Output the (x, y) coordinate of the center of the cell containing the given text.  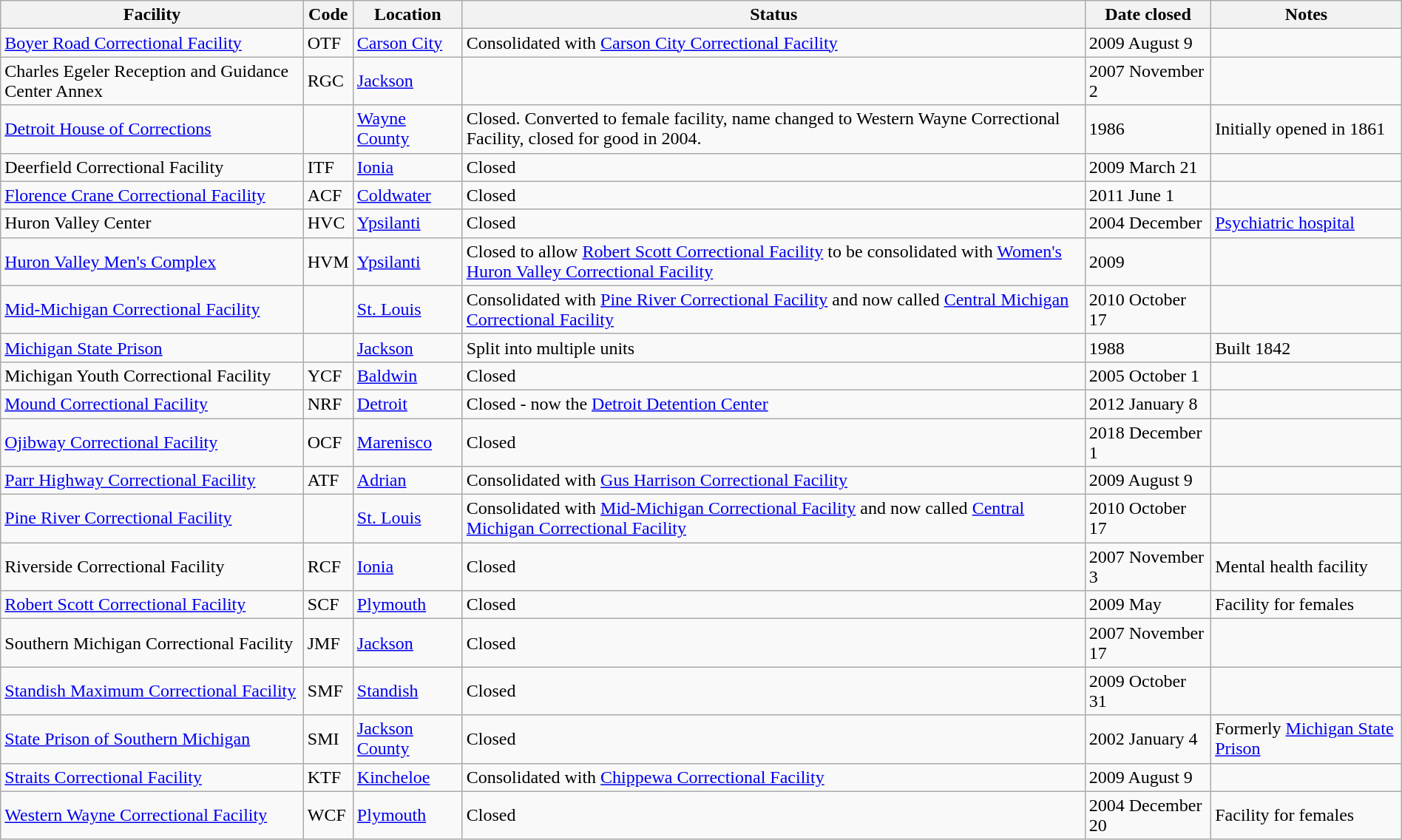
Closed. Converted to female facility, name changed to Western Wayne Correctional Facility, closed for good in 2004. (773, 129)
Status (773, 15)
Kincheloe (407, 777)
State Prison of Southern Michigan (152, 739)
Notes (1307, 15)
Carson City (407, 43)
Jackson County (407, 739)
Mid-Michigan Correctional Facility (152, 309)
Standish (407, 691)
Date closed (1148, 15)
2004 December 20 (1148, 815)
1986 (1148, 129)
Huron Valley Men's Complex (152, 262)
2007 November 3 (1148, 566)
Location (407, 15)
Consolidated with Chippewa Correctional Facility (773, 777)
Michigan Youth Correctional Facility (152, 376)
Robert Scott Correctional Facility (152, 605)
Riverside Correctional Facility (152, 566)
Huron Valley Center (152, 223)
Western Wayne Correctional Facility (152, 815)
KTF (328, 777)
JMF (328, 643)
SMI (328, 739)
Detroit House of Corrections (152, 129)
Charles Egeler Reception and Guidance Center Annex (152, 81)
RGC (328, 81)
2009 October 31 (1148, 691)
Initially opened in 1861 (1307, 129)
Deerfield Correctional Facility (152, 167)
Code (328, 15)
HVC (328, 223)
1988 (1148, 348)
Parr Highway Correctional Facility (152, 481)
OTF (328, 43)
SMF (328, 691)
Ojibway Correctional Facility (152, 442)
Consolidated with Carson City Correctional Facility (773, 43)
WCF (328, 815)
Closed - now the Detroit Detention Center (773, 404)
Coldwater (407, 195)
Built 1842 (1307, 348)
Wayne County (407, 129)
Mound Correctional Facility (152, 404)
2009 March 21 (1148, 167)
OCF (328, 442)
Michigan State Prison (152, 348)
Florence Crane Correctional Facility (152, 195)
2007 November 17 (1148, 643)
2007 November 2 (1148, 81)
Split into multiple units (773, 348)
2018 December 1 (1148, 442)
Straits Correctional Facility (152, 777)
Facility (152, 15)
Psychiatric hospital (1307, 223)
NRF (328, 404)
ACF (328, 195)
HVM (328, 262)
2011 June 1 (1148, 195)
ATF (328, 481)
Adrian (407, 481)
2005 October 1 (1148, 376)
2009 May (1148, 605)
Formerly Michigan State Prison (1307, 739)
Closed to allow Robert Scott Correctional Facility to be consolidated with Women's Huron Valley Correctional Facility (773, 262)
2009 (1148, 262)
2002 January 4 (1148, 739)
Detroit (407, 404)
Baldwin (407, 376)
Standish Maximum Correctional Facility (152, 691)
Pine River Correctional Facility (152, 519)
2012 January 8 (1148, 404)
Consolidated with Mid-Michigan Correctional Facility and now called Central Michigan Correctional Facility (773, 519)
RCF (328, 566)
YCF (328, 376)
Southern Michigan Correctional Facility (152, 643)
2004 December (1148, 223)
Boyer Road Correctional Facility (152, 43)
Consolidated with Pine River Correctional Facility and now called Central Michigan Correctional Facility (773, 309)
Mental health facility (1307, 566)
Marenisco (407, 442)
Consolidated with Gus Harrison Correctional Facility (773, 481)
SCF (328, 605)
ITF (328, 167)
